Pinpoint the cell where the given text exists, returning its (x, y) midpoint coordinate. 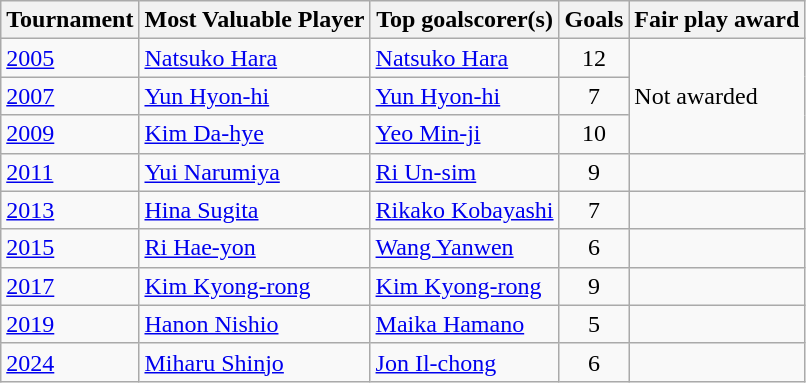
Yui Narumiya (254, 172)
2015 (70, 248)
2011 (70, 172)
2017 (70, 286)
Kim Da-hye (254, 134)
5 (594, 324)
Hanon Nishio (254, 324)
Rikako Kobayashi (464, 210)
2007 (70, 96)
2024 (70, 362)
Not awarded (717, 96)
2005 (70, 58)
2019 (70, 324)
Jon Il-chong (464, 362)
Ri Hae-yon (254, 248)
Ri Un-sim (464, 172)
Most Valuable Player (254, 20)
2013 (70, 210)
2009 (70, 134)
Yeo Min-ji (464, 134)
Fair play award (717, 20)
Wang Yanwen (464, 248)
Tournament (70, 20)
Hina Sugita (254, 210)
Maika Hamano (464, 324)
Top goalscorer(s) (464, 20)
Miharu Shinjo (254, 362)
Goals (594, 20)
12 (594, 58)
10 (594, 134)
